Output the [X, Y] coordinate of the center of the cell containing the given text.  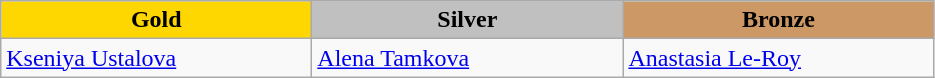
Alena Tamkova [468, 58]
Anastasia Le-Roy [778, 58]
Gold [156, 20]
Bronze [778, 20]
Kseniya Ustalova [156, 58]
Silver [468, 20]
